From the cell containing the given text, extract its center point as [X, Y] coordinate. 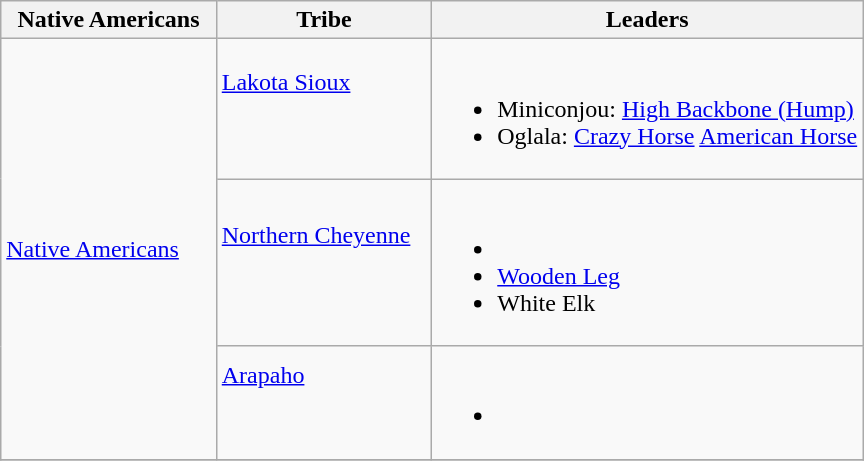
Arapaho [324, 402]
Northern Cheyenne [324, 262]
Leaders [648, 20]
Wooden LegWhite Elk [648, 262]
Lakota Sioux [324, 109]
Tribe [324, 20]
Miniconjou: High Backbone (Hump)Oglala: Crazy Horse American Horse [648, 109]
